Pinpoint the cell where the given text exists, returning its [x, y] midpoint coordinate. 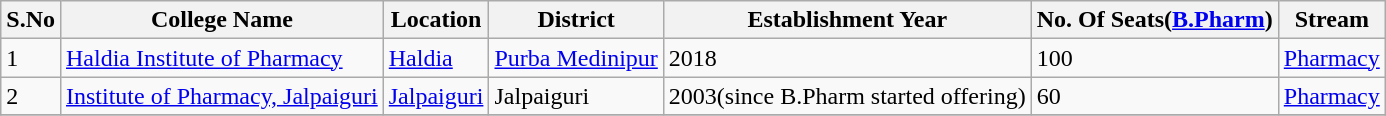
100 [1154, 58]
60 [1154, 96]
S.No [31, 20]
Purba Medinipur [576, 58]
Location [436, 20]
Stream [1332, 20]
Establishment Year [847, 20]
2018 [847, 58]
District [576, 20]
2 [31, 96]
College Name [222, 20]
Haldia Institute of Pharmacy [222, 58]
2003(since B.Pharm started offering) [847, 96]
1 [31, 58]
No. Of Seats(B.Pharm) [1154, 20]
Haldia [436, 58]
Institute of Pharmacy, Jalpaiguri [222, 96]
